From the cell containing the given text, extract its center point as [X, Y] coordinate. 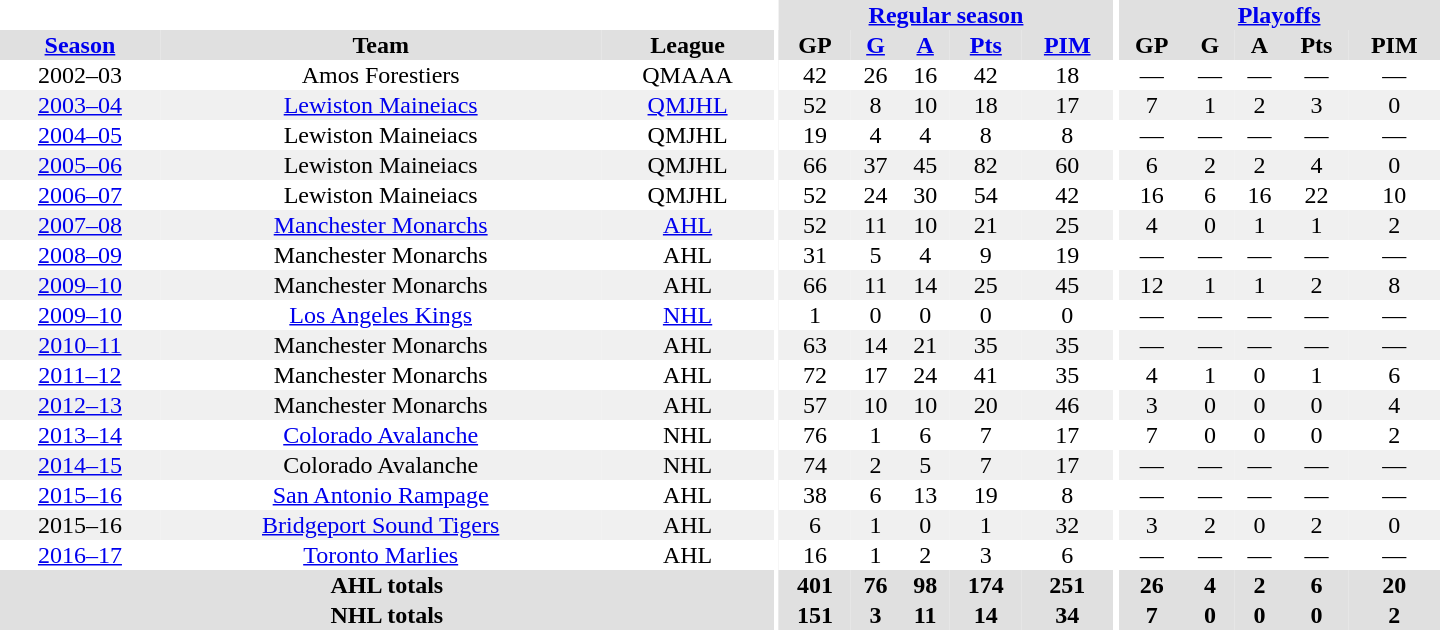
NHL totals [387, 615]
151 [815, 615]
2010–11 [80, 345]
2011–12 [80, 375]
Bridgeport Sound Tigers [381, 525]
9 [986, 255]
38 [815, 495]
174 [986, 585]
2012–13 [80, 405]
2008–09 [80, 255]
22 [1316, 195]
37 [876, 165]
98 [925, 585]
54 [986, 195]
2006–07 [80, 195]
2007–08 [80, 225]
60 [1068, 165]
Amos Forestiers [381, 75]
82 [986, 165]
30 [925, 195]
63 [815, 345]
AHL totals [387, 585]
31 [815, 255]
46 [1068, 405]
Regular season [946, 15]
Los Angeles Kings [381, 315]
Playoffs [1279, 15]
2014–15 [80, 465]
Toronto Marlies [381, 555]
401 [815, 585]
2003–04 [80, 105]
San Antonio Rampage [381, 495]
34 [1068, 615]
League [688, 45]
32 [1068, 525]
12 [1152, 285]
QMAAA [688, 75]
2016–17 [80, 555]
2004–05 [80, 135]
251 [1068, 585]
13 [925, 495]
2013–14 [80, 435]
2002–03 [80, 75]
Team [381, 45]
74 [815, 465]
Season [80, 45]
57 [815, 405]
41 [986, 375]
72 [815, 375]
2005–06 [80, 165]
